Find where the given text appears and provide that cell's center as (x, y) coordinate. 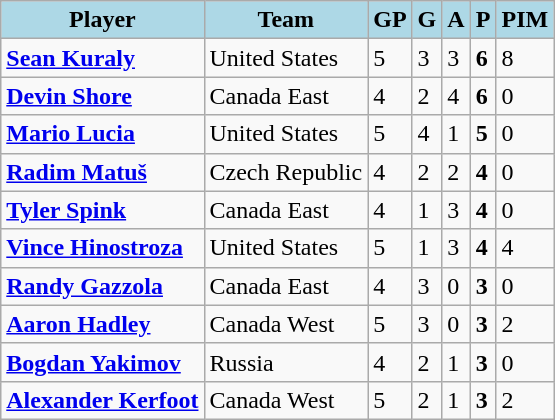
Radim Matuš (102, 172)
Sean Kuraly (102, 58)
Czech Republic (286, 172)
Devin Shore (102, 96)
Mario Lucia (102, 134)
A (456, 20)
Russia (286, 362)
P (483, 20)
Vince Hinostroza (102, 248)
Team (286, 20)
Randy Gazzola (102, 286)
G (427, 20)
Bogdan Yakimov (102, 362)
GP (390, 20)
Player (102, 20)
8 (525, 58)
PIM (525, 20)
Tyler Spink (102, 210)
Aaron Hadley (102, 324)
Alexander Kerfoot (102, 400)
